For the text-containing cell, return its midpoint in (x, y) coordinate format. 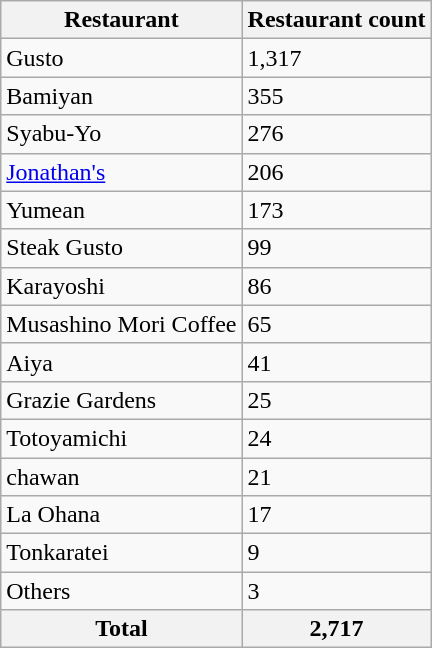
25 (336, 400)
Restaurant count (336, 20)
41 (336, 362)
Musashino Mori Coffee (122, 324)
21 (336, 477)
24 (336, 438)
Steak Gusto (122, 248)
chawan (122, 477)
Bamiyan (122, 96)
65 (336, 324)
Total (122, 629)
Aiya (122, 362)
9 (336, 553)
Jonathan's (122, 172)
Gusto (122, 58)
2,717 (336, 629)
Tonkaratei (122, 553)
Grazie Gardens (122, 400)
276 (336, 134)
355 (336, 96)
173 (336, 210)
Yumean (122, 210)
206 (336, 172)
La Ohana (122, 515)
3 (336, 591)
17 (336, 515)
Totoyamichi (122, 438)
86 (336, 286)
1,317 (336, 58)
99 (336, 248)
Karayoshi (122, 286)
Syabu-Yo (122, 134)
Restaurant (122, 20)
Others (122, 591)
